Detect which cell encompasses the target text, then output its [X, Y] center coordinate. 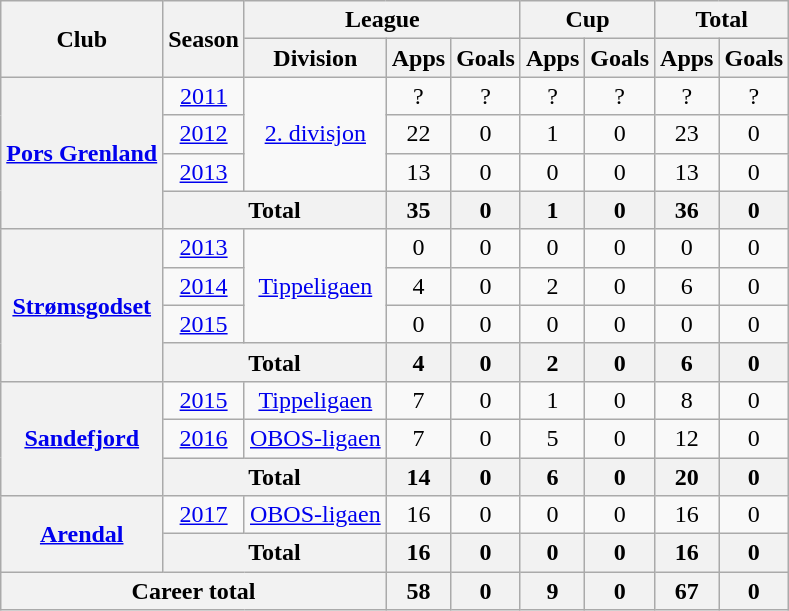
Career total [194, 591]
2016 [204, 438]
36 [687, 210]
2014 [204, 286]
Sandefjord [82, 438]
Pors Grenland [82, 153]
2017 [204, 515]
8 [687, 400]
9 [552, 591]
2. divisjon [315, 134]
23 [687, 134]
22 [418, 134]
20 [687, 477]
Cup [587, 20]
14 [418, 477]
Arendal [82, 534]
35 [418, 210]
5 [552, 438]
2011 [204, 96]
58 [418, 591]
Strømsgodset [82, 305]
Season [204, 39]
League [382, 20]
Club [82, 39]
Division [315, 58]
2012 [204, 134]
67 [687, 591]
12 [687, 438]
